Determine the (x, y) coordinate at the center of the cell enclosing the given text.  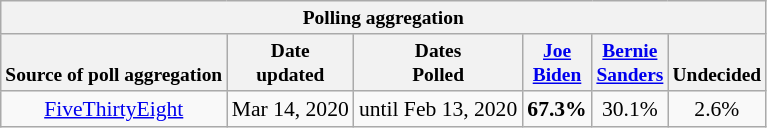
DatesPolled (438, 62)
FiveThirtyEight (114, 110)
BernieSanders (630, 62)
Dateupdated (290, 62)
until Feb 13, 2020 (438, 110)
Polling aggregation (384, 18)
67.3% (556, 110)
Undecided (717, 62)
2.6% (717, 110)
Source of poll aggregation (114, 62)
30.1% (630, 110)
Mar 14, 2020 (290, 110)
JoeBiden (556, 62)
